Capture the cell that displays the provided text and extract its [x, y] central coordinate. 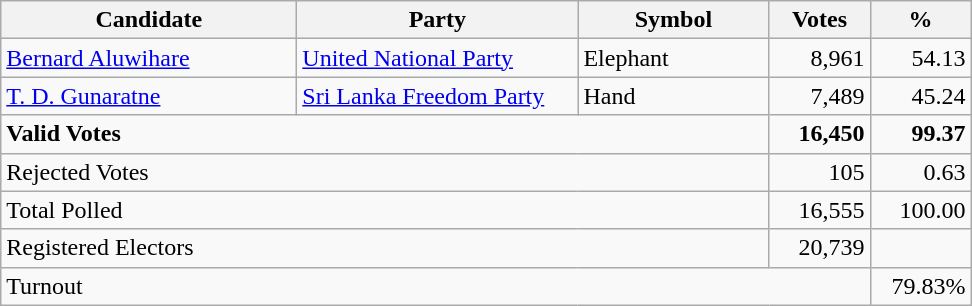
Elephant [674, 58]
Turnout [436, 286]
0.63 [920, 172]
20,739 [820, 248]
United National Party [438, 58]
Hand [674, 96]
T. D. Gunaratne [149, 96]
100.00 [920, 210]
Valid Votes [385, 134]
54.13 [920, 58]
Candidate [149, 20]
Bernard Aluwihare [149, 58]
16,555 [820, 210]
105 [820, 172]
Symbol [674, 20]
99.37 [920, 134]
Registered Electors [385, 248]
Party [438, 20]
Total Polled [385, 210]
8,961 [820, 58]
79.83% [920, 286]
Votes [820, 20]
7,489 [820, 96]
16,450 [820, 134]
Rejected Votes [385, 172]
45.24 [920, 96]
Sri Lanka Freedom Party [438, 96]
% [920, 20]
